Detect which cell encompasses the target text, then output its [x, y] center coordinate. 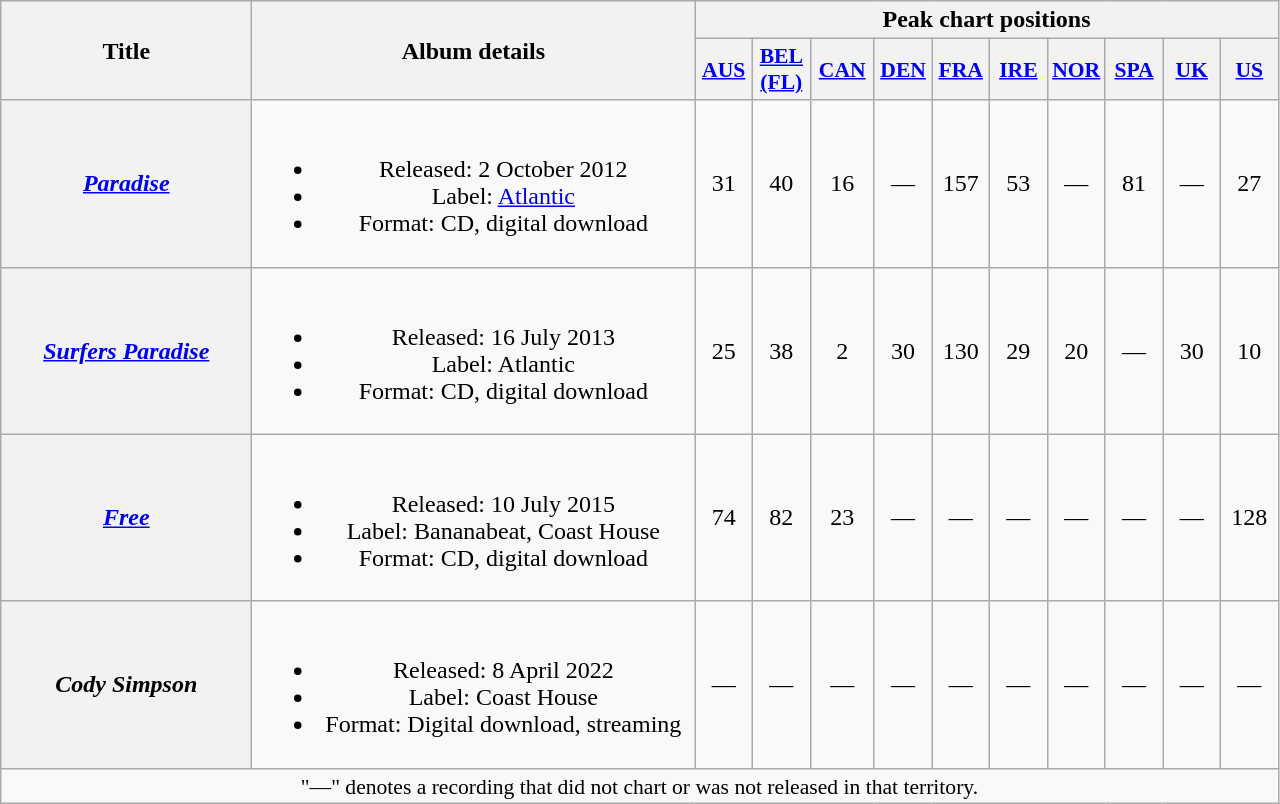
Released: 10 July 2015Label: Bananabeat, Coast HouseFormat: CD, digital download [474, 518]
CAN [842, 70]
74 [724, 518]
31 [724, 184]
FRA [961, 70]
Peak chart positions [986, 20]
23 [842, 518]
53 [1019, 184]
UK [1192, 70]
20 [1076, 350]
US [1250, 70]
Released: 8 April 2022Label: Coast HouseFormat: Digital download, streaming [474, 684]
2 [842, 350]
38 [782, 350]
AUS [724, 70]
Free [126, 518]
81 [1134, 184]
"—" denotes a recording that did not chart or was not released in that territory. [640, 786]
40 [782, 184]
25 [724, 350]
29 [1019, 350]
157 [961, 184]
82 [782, 518]
NOR [1076, 70]
IRE [1019, 70]
Paradise [126, 184]
128 [1250, 518]
BEL(FL) [782, 70]
Album details [474, 50]
130 [961, 350]
DEN [903, 70]
27 [1250, 184]
16 [842, 184]
Title [126, 50]
SPA [1134, 70]
Released: 16 July 2013Label: AtlanticFormat: CD, digital download [474, 350]
Released: 2 October 2012Label: AtlanticFormat: CD, digital download [474, 184]
10 [1250, 350]
Surfers Paradise [126, 350]
Cody Simpson [126, 684]
